Identify which cell holds the provided text, then report its [X, Y] central coordinate. 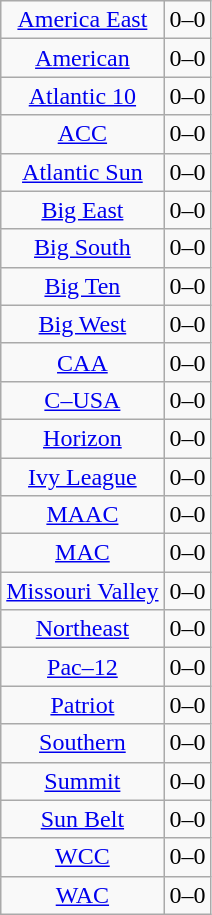
Atlantic 10 [82, 96]
Patriot [82, 705]
ACC [82, 134]
CAA [82, 362]
MAAC [82, 515]
C–USA [82, 400]
America East [82, 20]
American [82, 58]
WAC [82, 895]
Big Ten [82, 286]
Atlantic Sun [82, 172]
Missouri Valley [82, 591]
Big West [82, 324]
Northeast [82, 629]
Pac–12 [82, 667]
MAC [82, 553]
Ivy League [82, 477]
Big East [82, 210]
WCC [82, 857]
Big South [82, 248]
Summit [82, 781]
Sun Belt [82, 819]
Horizon [82, 438]
Southern [82, 743]
